Identify which cell holds the provided text, then report its [x, y] central coordinate. 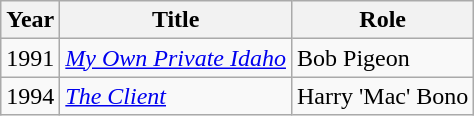
Bob Pigeon [382, 58]
The Client [176, 96]
1991 [30, 58]
Role [382, 20]
Harry 'Mac' Bono [382, 96]
My Own Private Idaho [176, 58]
1994 [30, 96]
Year [30, 20]
Title [176, 20]
